Capture the cell that displays the provided text and extract its [X, Y] central coordinate. 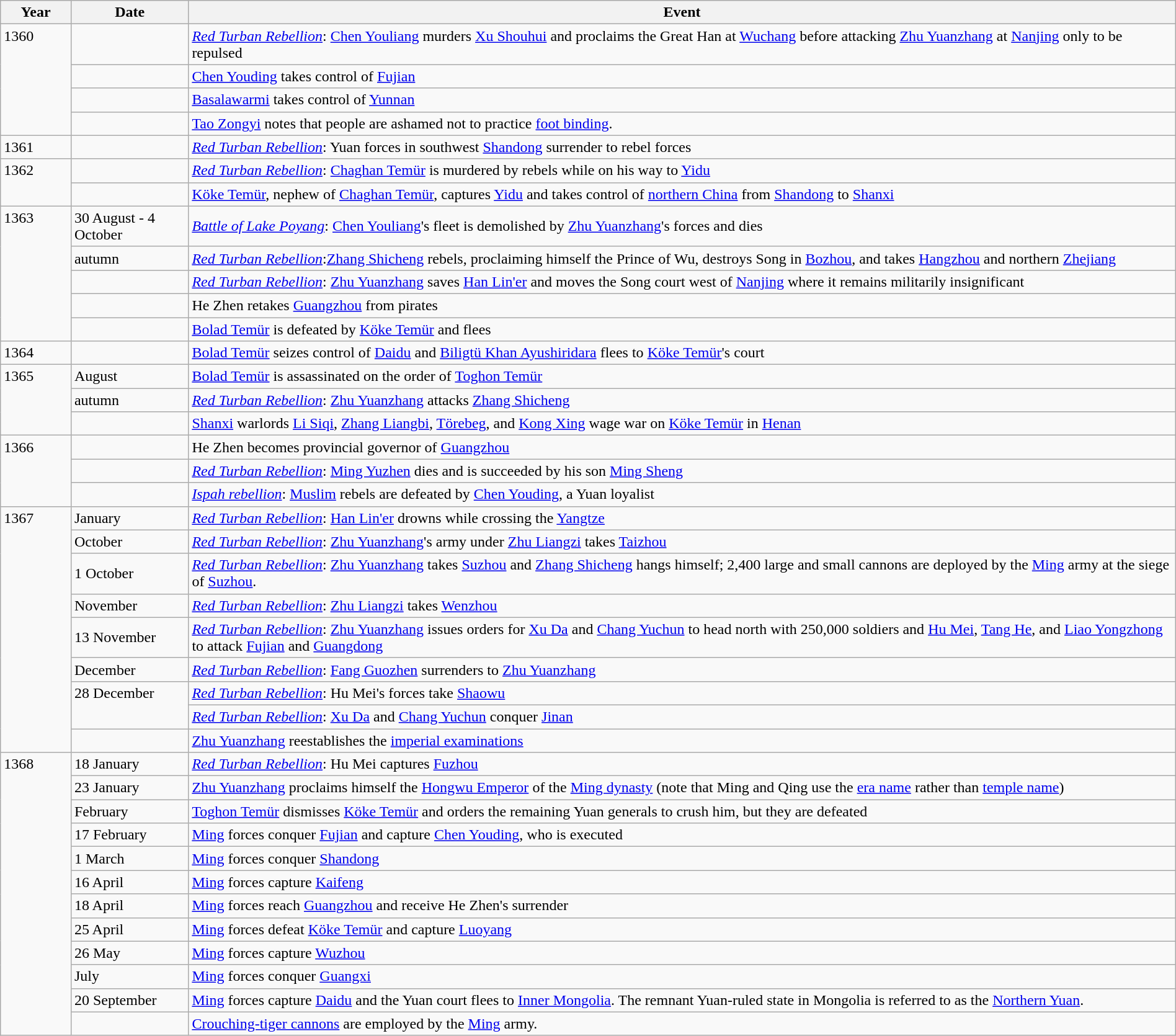
Red Turban Rebellion: Hu Mei's forces take Shaowu [682, 693]
Shanxi warlords Li Siqi, Zhang Liangbi, Törebeg, and Kong Xing wage war on Köke Temür in Henan [682, 424]
20 September [129, 1000]
1 March [129, 859]
Bolad Temür is defeated by Köke Temür and flees [682, 329]
13 November [129, 638]
18 April [129, 906]
17 February [129, 835]
Red Turban Rebellion: Zhu Yuanzhang saves Han Lin'er and moves the Song court west of Nanjing where it remains militarily insignificant [682, 282]
28 December [129, 705]
Red Turban Rebellion: Xu Da and Chang Yuchun conquer Jinan [682, 717]
Red Turban Rebellion: Hu Mei captures Fuzhou [682, 764]
August [129, 377]
Red Turban Rebellion: Zhu Liangzi takes Wenzhou [682, 605]
Red Turban Rebellion: Han Lin'er drowns while crossing the Yangtze [682, 518]
23 January [129, 788]
Crouching-tiger cannons are employed by the Ming army. [682, 1024]
Ming forces capture Wuzhou [682, 953]
Zhu Yuanzhang proclaims himself the Hongwu Emperor of the Ming dynasty (note that Ming and Qing use the era name rather than temple name) [682, 788]
October [129, 542]
Bolad Temür seizes control of Daidu and Biligtü Khan Ayushiridara flees to Köke Temür's court [682, 353]
February [129, 811]
Basalawarmi takes control of Yunnan [682, 100]
Toghon Temür dismisses Köke Temür and orders the remaining Yuan generals to crush him, but they are defeated [682, 811]
Zhu Yuanzhang reestablishes the imperial examinations [682, 740]
Red Turban Rebellion:Zhang Shicheng rebels, proclaiming himself the Prince of Wu, destroys Song in Bozhou, and takes Hangzhou and northern Zhejiang [682, 258]
Ming forces capture Kaifeng [682, 882]
Ming forces conquer Shandong [682, 859]
Date [129, 12]
1362 [36, 182]
1 October [129, 573]
January [129, 518]
Red Turban Rebellion: Chaghan Temür is murdered by rebels while on his way to Yidu [682, 171]
Ming forces reach Guangzhou and receive He Zhen's surrender [682, 906]
Ming forces conquer Guangxi [682, 976]
December [129, 669]
Ming forces defeat Köke Temür and capture Luoyang [682, 929]
Red Turban Rebellion: Yuan forces in southwest Shandong surrender to rebel forces [682, 147]
Year [36, 12]
Ispah rebellion: Muslim rebels are defeated by Chen Youding, a Yuan loyalist [682, 494]
1361 [36, 147]
He Zhen retakes Guangzhou from pirates [682, 305]
July [129, 976]
Köke Temür, nephew of Chaghan Temür, captures Yidu and takes control of northern China from Shandong to Shanxi [682, 194]
Event [682, 12]
Red Turban Rebellion: Zhu Yuanzhang attacks Zhang Shicheng [682, 400]
Red Turban Rebellion: Ming Yuzhen dies and is succeeded by his son Ming Sheng [682, 471]
16 April [129, 882]
18 January [129, 764]
Battle of Lake Poyang: Chen Youliang's fleet is demolished by Zhu Yuanzhang's forces and dies [682, 226]
26 May [129, 953]
Ming forces conquer Fujian and capture Chen Youding, who is executed [682, 835]
1367 [36, 629]
Red Turban Rebellion: Zhu Yuanzhang's army under Zhu Liangzi takes Taizhou [682, 542]
1366 [36, 471]
25 April [129, 929]
30 August - 4 October [129, 226]
Ming forces capture Daidu and the Yuan court flees to Inner Mongolia. The remnant Yuan-ruled state in Mongolia is referred to as the Northern Yuan. [682, 1000]
Chen Youding takes control of Fujian [682, 76]
1364 [36, 353]
November [129, 605]
Tao Zongyi notes that people are ashamed not to practice foot binding. [682, 123]
1368 [36, 895]
1363 [36, 273]
Bolad Temür is assassinated on the order of Toghon Temür [682, 377]
1360 [36, 79]
1365 [36, 400]
Red Turban Rebellion: Fang Guozhen surrenders to Zhu Yuanzhang [682, 669]
He Zhen becomes provincial governor of Guangzhou [682, 447]
